For the text-containing cell, return its midpoint in [x, y] coordinate format. 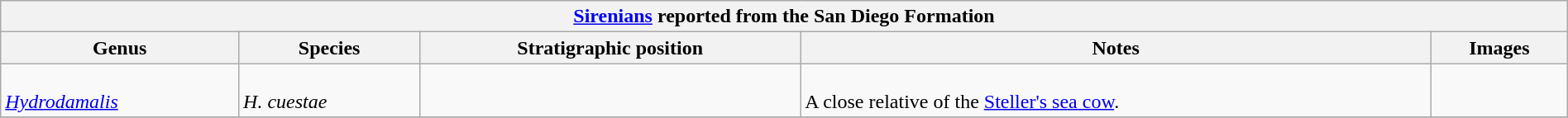
Images [1500, 48]
Notes [1116, 48]
Stratigraphic position [610, 48]
Species [329, 48]
Genus [120, 48]
Hydrodamalis [120, 91]
A close relative of the Steller's sea cow. [1116, 91]
Sirenians reported from the San Diego Formation [784, 17]
H. cuestae [329, 91]
